Scan for the cell matching the given text and deliver its [X, Y] coordinate at center. 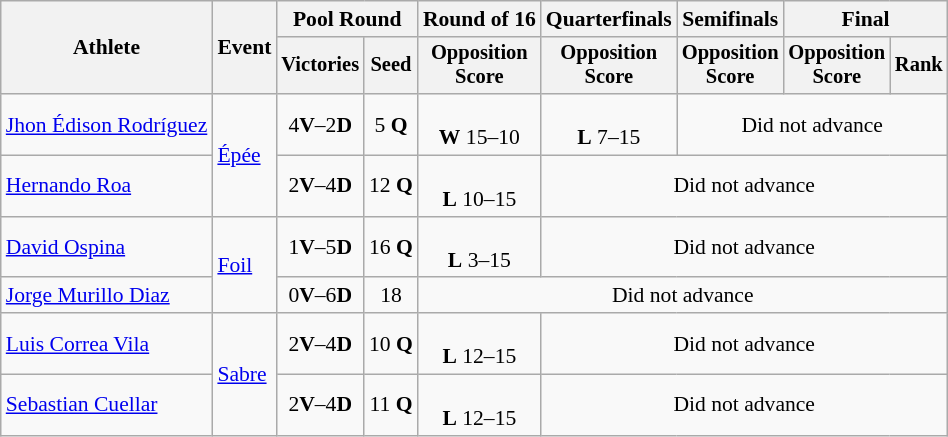
1V–5D [320, 248]
Jhon Édison Rodríguez [107, 124]
4V–2D [320, 124]
Foil [244, 266]
12 Q [391, 186]
Luis Correa Vila [107, 344]
16 Q [391, 248]
L 3–15 [480, 248]
Seed [391, 66]
Event [244, 48]
L 10–15 [480, 186]
Quarterfinals [609, 19]
Round of 16 [480, 19]
Sebastian Cuellar [107, 406]
5 Q [391, 124]
Jorge Murillo Diaz [107, 296]
18 [391, 296]
11 Q [391, 406]
Athlete [107, 48]
Sabre [244, 374]
Final [865, 19]
Semifinals [730, 19]
Épée [244, 155]
Rank [919, 66]
David Ospina [107, 248]
Victories [320, 66]
W 15–10 [480, 124]
Hernando Roa [107, 186]
10 Q [391, 344]
0V–6D [320, 296]
L 7–15 [609, 124]
Pool Round [346, 19]
